Detect which cell encompasses the target text, then output its (X, Y) center coordinate. 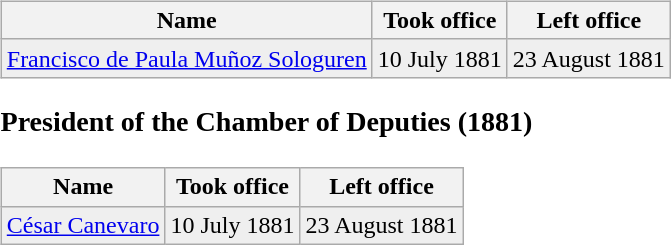
Francisco de Paula Muñoz Sologuren (186, 58)
César Canevaro (83, 225)
